Determine the [X, Y] coordinate at the center of the cell enclosing the given text.  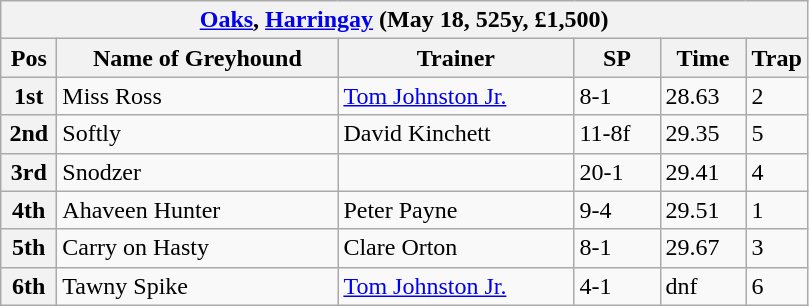
1st [29, 96]
Name of Greyhound [198, 58]
4-1 [617, 286]
29.67 [703, 248]
SP [617, 58]
5 [776, 134]
David Kinchett [456, 134]
Softly [198, 134]
Trainer [456, 58]
5th [29, 248]
Peter Payne [456, 210]
28.63 [703, 96]
Clare Orton [456, 248]
Pos [29, 58]
4th [29, 210]
11-8f [617, 134]
1 [776, 210]
Miss Ross [198, 96]
Ahaveen Hunter [198, 210]
20-1 [617, 172]
6th [29, 286]
29.35 [703, 134]
2nd [29, 134]
Carry on Hasty [198, 248]
Oaks, Harringay (May 18, 525y, £1,500) [404, 20]
3rd [29, 172]
2 [776, 96]
29.41 [703, 172]
dnf [703, 286]
Snodzer [198, 172]
Tawny Spike [198, 286]
Time [703, 58]
6 [776, 286]
3 [776, 248]
9-4 [617, 210]
Trap [776, 58]
29.51 [703, 210]
4 [776, 172]
